Find where the given text appears and provide that cell's center as [X, Y] coordinate. 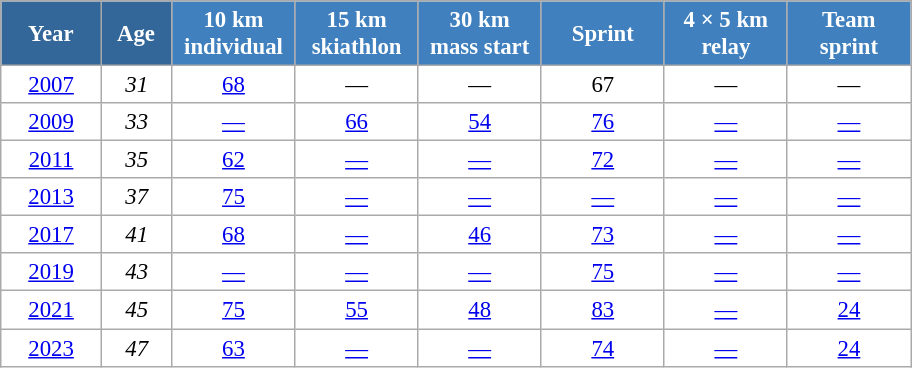
33 [136, 122]
66 [356, 122]
2013 [52, 197]
35 [136, 160]
2017 [52, 235]
Team sprint [848, 34]
83 [602, 310]
41 [136, 235]
2007 [52, 85]
72 [602, 160]
Sprint [602, 34]
30 km mass start [480, 34]
2019 [52, 273]
31 [136, 85]
2021 [52, 310]
Year [52, 34]
54 [480, 122]
62 [234, 160]
55 [356, 310]
48 [480, 310]
15 km skiathlon [356, 34]
2011 [52, 160]
63 [234, 348]
74 [602, 348]
47 [136, 348]
37 [136, 197]
45 [136, 310]
Age [136, 34]
73 [602, 235]
4 × 5 km relay [726, 34]
10 km individual [234, 34]
2009 [52, 122]
76 [602, 122]
67 [602, 85]
43 [136, 273]
46 [480, 235]
2023 [52, 348]
